Determine the [x, y] coordinate at the center of the cell enclosing the given text.  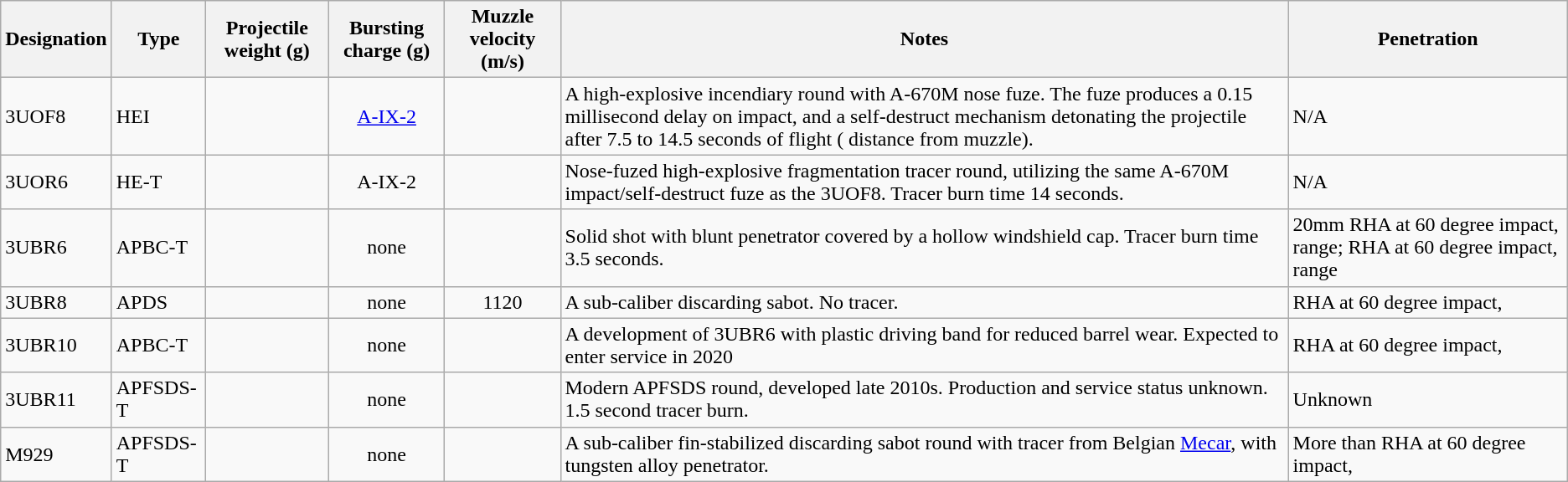
A development of 3UBR6 with plastic driving band for reduced barrel wear. Expected to enter service in 2020 [925, 345]
More than RHA at 60 degree impact, [1427, 454]
3UBR8 [56, 302]
Unknown [1427, 400]
3UOR6 [56, 182]
Nose-fuzed high-explosive fragmentation tracer round, utilizing the same A-670M impact/self-destruct fuze as the 3UOF8. Tracer burn time 14 seconds. [925, 182]
Designation [56, 39]
Bursting charge (g) [387, 39]
APDS [158, 302]
Type [158, 39]
3UBR11 [56, 400]
Notes [925, 39]
3UBR10 [56, 345]
HEI [158, 116]
M929 [56, 454]
Muzzle velocity (m/s) [503, 39]
3UOF8 [56, 116]
Projectile weight (g) [266, 39]
Modern APFSDS round, developed late 2010s. Production and service status unknown. 1.5 second tracer burn. [925, 400]
3UBR6 [56, 248]
Solid shot with blunt penetrator covered by a hollow windshield cap. Tracer burn time 3.5 seconds. [925, 248]
20mm RHA at 60 degree impact, range; RHA at 60 degree impact, range [1427, 248]
A sub-caliber fin-stabilized discarding sabot round with tracer from Belgian Mecar, with tungsten alloy penetrator. [925, 454]
A sub-caliber discarding sabot. No tracer. [925, 302]
1120 [503, 302]
Penetration [1427, 39]
HE-T [158, 182]
